Return the [X, Y] coordinate for the center point of the cell that contains the specified text.  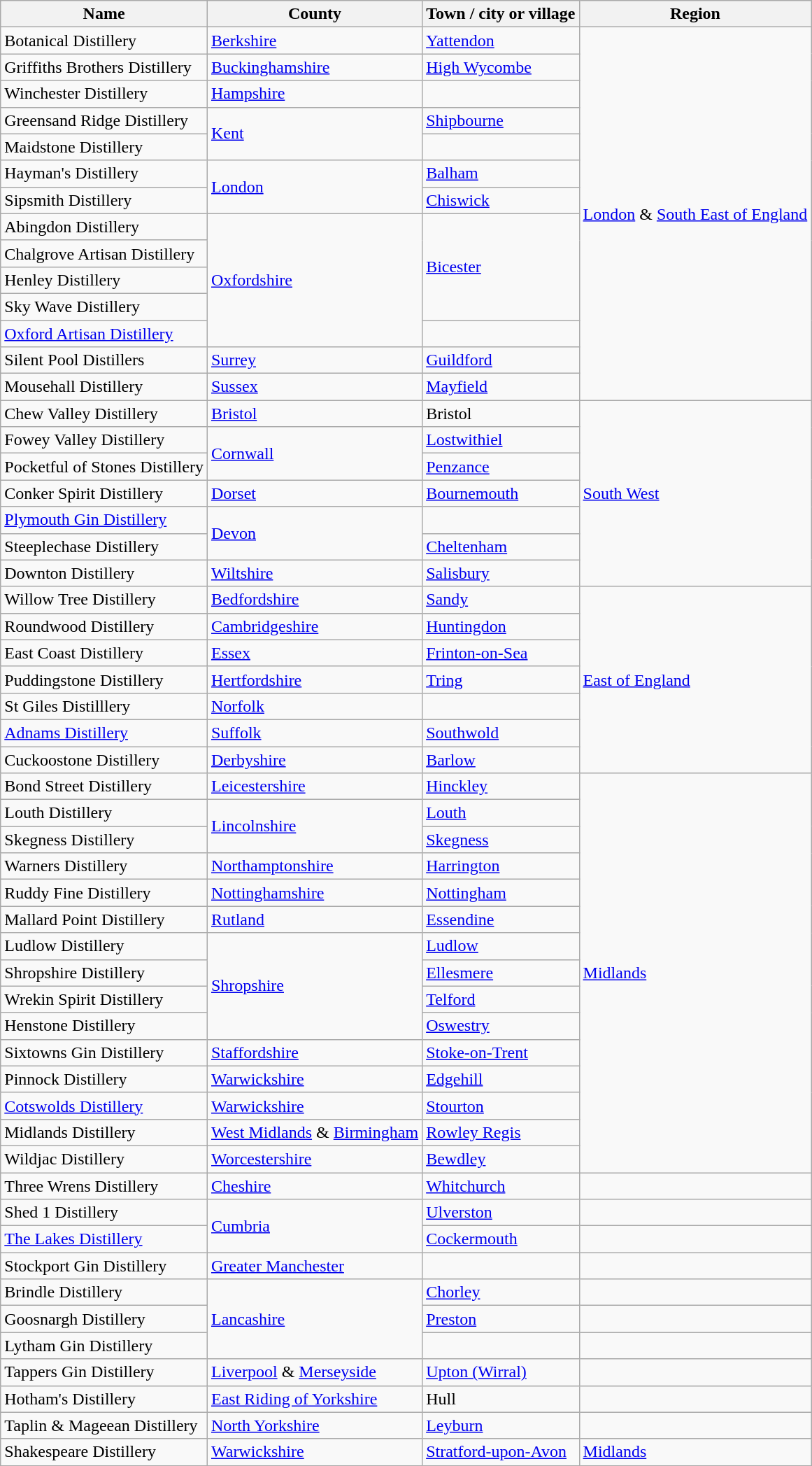
Puddingstone Distillery [104, 679]
Name [104, 14]
Lostwithiel [501, 440]
Telford [501, 999]
Chalgrove Artisan Distillery [104, 253]
Stratford-upon-Avon [501, 1452]
Nottingham [501, 893]
Whitchurch [501, 1186]
Bewdley [501, 1159]
East Coast Distillery [104, 653]
Stourton [501, 1106]
Preston [501, 1319]
Cotswolds Distillery [104, 1106]
Wiltshire [315, 573]
Essendine [501, 919]
Sixtowns Gin Distillery [104, 1052]
Berkshire [315, 41]
Hampshire [315, 94]
Three Wrens Distillery [104, 1186]
Ellesmere [501, 973]
South West [695, 493]
Region [695, 14]
Yattendon [501, 41]
Roundwood Distillery [104, 626]
The Lakes Distillery [104, 1239]
Downton Distillery [104, 573]
Silent Pool Distillers [104, 360]
Surrey [315, 360]
Liverpool & Merseyside [315, 1372]
Adnams Distillery [104, 733]
Devon [315, 533]
Dorset [315, 493]
Hotham's Distillery [104, 1399]
Balham [501, 174]
Bournemouth [501, 493]
Louth [501, 813]
Hinckley [501, 787]
Upton (Wirral) [501, 1372]
Bedfordshire [315, 600]
Cheshire [315, 1186]
Shropshire Distillery [104, 973]
St Giles Distilllery [104, 706]
Leicestershire [315, 787]
East Riding of Yorkshire [315, 1399]
Rowley Regis [501, 1132]
Edgehill [501, 1079]
Sipsmith Distillery [104, 200]
Worcestershire [315, 1159]
Sky Wave Distillery [104, 306]
Taplin & Mageean Distillery [104, 1425]
Stockport Gin Distillery [104, 1266]
Barlow [501, 759]
Ludlow [501, 946]
Wildjac Distillery [104, 1159]
Henstone Distillery [104, 1026]
Essex [315, 653]
London & South East of England [695, 214]
Sussex [315, 387]
Winchester Distillery [104, 94]
Stoke-on-Trent [501, 1052]
Hertfordshire [315, 679]
Botanical Distillery [104, 41]
Warners Distillery [104, 866]
Kent [315, 134]
Skegness [501, 840]
Mayfield [501, 387]
Mallard Point Distillery [104, 919]
Buckinghamshire [315, 67]
Shipbourne [501, 120]
West Midlands & Birmingham [315, 1132]
Ruddy Fine Distillery [104, 893]
Oswestry [501, 1026]
Penzance [501, 467]
Staffordshire [315, 1052]
Cheltenham [501, 547]
Conker Spirit Distillery [104, 493]
Abingdon Distillery [104, 227]
Louth Distillery [104, 813]
Mousehall Distillery [104, 387]
Lytham Gin Distillery [104, 1346]
Huntingdon [501, 626]
Hayman's Distillery [104, 174]
Willow Tree Distillery [104, 600]
Ulverston [501, 1213]
Rutland [315, 919]
Skegness Distillery [104, 840]
East of England [695, 679]
Cumbria [315, 1226]
Nottinghamshire [315, 893]
Tappers Gin Distillery [104, 1372]
Shropshire [315, 986]
Tring [501, 679]
Lancashire [315, 1319]
Salisbury [501, 573]
Cornwall [315, 453]
Leyburn [501, 1425]
Goosnargh Distillery [104, 1319]
Oxfordshire [315, 280]
Brindle Distillery [104, 1292]
Southwold [501, 733]
Harrington [501, 866]
Greensand Ridge Distillery [104, 120]
Guildford [501, 360]
Oxford Artisan Distillery [104, 334]
Cambridgeshire [315, 626]
Frinton-on-Sea [501, 653]
Maidstone Distillery [104, 147]
Bond Street Distillery [104, 787]
County [315, 14]
Plymouth Gin Distillery [104, 520]
Chorley [501, 1292]
Northamptonshire [315, 866]
Griffiths Brothers Distillery [104, 67]
Chiswick [501, 200]
Fowey Valley Distillery [104, 440]
Suffolk [315, 733]
Pinnock Distillery [104, 1079]
Steeplechase Distillery [104, 547]
Lincolnshire [315, 826]
Cuckoostone Distillery [104, 759]
London [315, 187]
North Yorkshire [315, 1425]
Midlands Distillery [104, 1132]
Cockermouth [501, 1239]
Henley Distillery [104, 280]
Bicester [501, 267]
Ludlow Distillery [104, 946]
Hull [501, 1399]
Town / city or village [501, 14]
Wrekin Spirit Distillery [104, 999]
Greater Manchester [315, 1266]
Shakespeare Distillery [104, 1452]
Sandy [501, 600]
Chew Valley Distillery [104, 414]
High Wycombe [501, 67]
Derbyshire [315, 759]
Pocketful of Stones Distillery [104, 467]
Norfolk [315, 706]
Shed 1 Distillery [104, 1213]
